Extract the [X, Y] coordinate from the center of the cell holding the provided text.  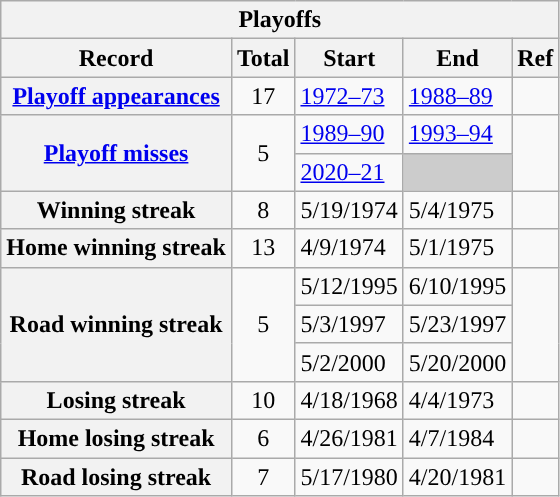
1988–89 [457, 96]
Record [116, 58]
6 [263, 438]
4/7/1984 [457, 438]
4/4/1973 [457, 400]
1993–94 [457, 134]
Road losing streak [116, 477]
5/3/1997 [349, 324]
1989–90 [349, 134]
5/20/2000 [457, 362]
7 [263, 477]
6/10/1995 [457, 286]
Playoff appearances [116, 96]
1972–73 [349, 96]
10 [263, 400]
5/2/2000 [349, 362]
5/19/1974 [349, 210]
5/12/1995 [349, 286]
5/1/1975 [457, 248]
2020–21 [349, 172]
17 [263, 96]
13 [263, 248]
Home winning streak [116, 248]
Start [349, 58]
4/9/1974 [349, 248]
4/20/1981 [457, 477]
Road winning streak [116, 324]
Playoff misses [116, 153]
5/23/1997 [457, 324]
Total [263, 58]
Winning streak [116, 210]
5/17/1980 [349, 477]
5/4/1975 [457, 210]
Playoffs [280, 20]
4/18/1968 [349, 400]
Home losing streak [116, 438]
8 [263, 210]
Ref [536, 58]
End [457, 58]
Losing streak [116, 400]
4/26/1981 [349, 438]
